Extract the (x, y) coordinate from the center of the cell holding the provided text.  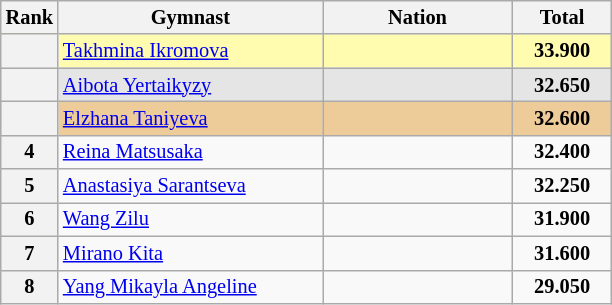
6 (30, 219)
29.050 (562, 287)
5 (30, 186)
Reina Matsusaka (190, 152)
Takhmina Ikromova (190, 51)
Total (562, 17)
8 (30, 287)
31.900 (562, 219)
Wang Zilu (190, 219)
32.650 (562, 85)
32.400 (562, 152)
Rank (30, 17)
33.900 (562, 51)
Anastasiya Sarantseva (190, 186)
Mirano Kita (190, 253)
Aibota Yertaikyzy (190, 85)
31.600 (562, 253)
Gymnast (190, 17)
Yang Mikayla Angeline (190, 287)
7 (30, 253)
Elzhana Taniyeva (190, 118)
32.600 (562, 118)
4 (30, 152)
32.250 (562, 186)
Nation (418, 17)
